Locate the cell with the specified text and output its [X, Y] center coordinate. 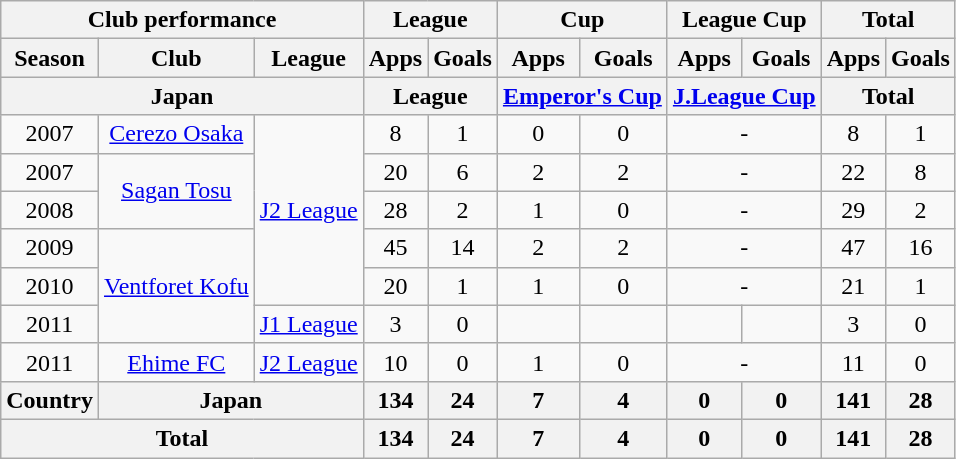
6 [463, 172]
Season [50, 58]
2009 [50, 248]
14 [463, 248]
Club [176, 58]
Country [50, 400]
Cup [582, 20]
J1 League [308, 324]
J.League Cup [744, 96]
45 [395, 248]
Club performance [182, 20]
Ehime FC [176, 362]
47 [853, 248]
Cerezo Osaka [176, 134]
League Cup [744, 20]
2010 [50, 286]
29 [853, 210]
Emperor's Cup [582, 96]
10 [395, 362]
11 [853, 362]
Ventforet Kofu [176, 286]
16 [921, 248]
Sagan Tosu [176, 191]
21 [853, 286]
2008 [50, 210]
22 [853, 172]
